Extract the (x, y) coordinate from the center of the cell holding the provided text.  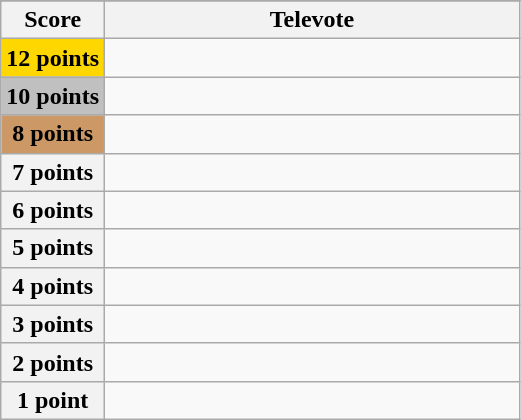
Televote (312, 20)
1 point (53, 400)
10 points (53, 96)
7 points (53, 172)
8 points (53, 134)
2 points (53, 362)
6 points (53, 210)
Score (53, 20)
4 points (53, 286)
3 points (53, 324)
5 points (53, 248)
12 points (53, 58)
